Scan for the cell matching the given text and deliver its [x, y] coordinate at center. 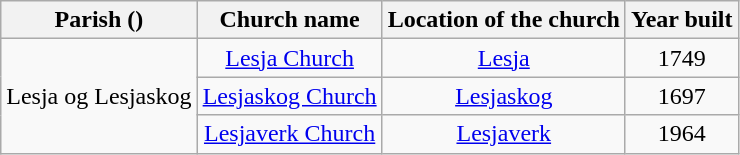
Lesja Church [290, 58]
Year built [682, 20]
1749 [682, 58]
Lesjaskog Church [290, 96]
Lesjaverk [504, 134]
1964 [682, 134]
1697 [682, 96]
Location of the church [504, 20]
Lesjaverk Church [290, 134]
Parish () [99, 20]
Lesjaskog [504, 96]
Lesja [504, 58]
Church name [290, 20]
Lesja og Lesjaskog [99, 96]
